Find where the given text appears and provide that cell's center as (x, y) coordinate. 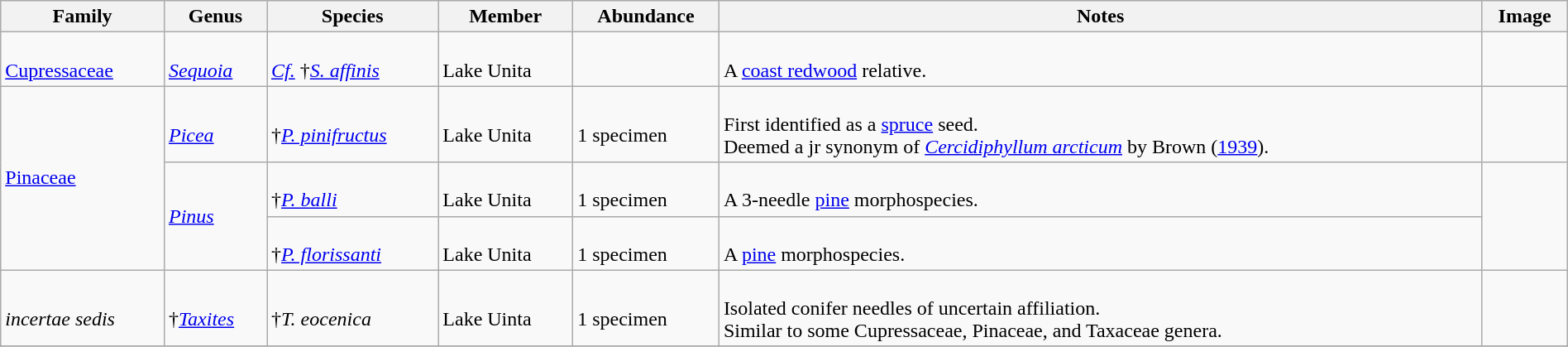
First identified as a spruce seed.Deemed a jr synonym of Cercidiphyllum arcticum by Brown (1939). (1100, 124)
Abundance (647, 17)
Family (83, 17)
Pinaceae (83, 178)
†P. pinifructus (352, 124)
Picea (215, 124)
†P. florissanti (352, 243)
Sequoia (215, 60)
Isolated conifer needles of uncertain affiliation.Similar to some Cupressaceae, Pinaceae, and Taxaceae genera. (1100, 308)
Member (506, 17)
A 3-needle pine morphospecies. (1100, 189)
Notes (1100, 17)
incertae sedis (83, 308)
†T. eocenica (352, 308)
A coast redwood relative. (1100, 60)
Image (1525, 17)
Lake Uinta (506, 308)
Genus (215, 17)
Cf. †S. affinis (352, 60)
Species (352, 17)
†P. balli (352, 189)
Cupressaceae (83, 60)
A pine morphospecies. (1100, 243)
†Taxites (215, 308)
Pinus (215, 216)
